Capture the cell that displays the provided text and extract its (X, Y) central coordinate. 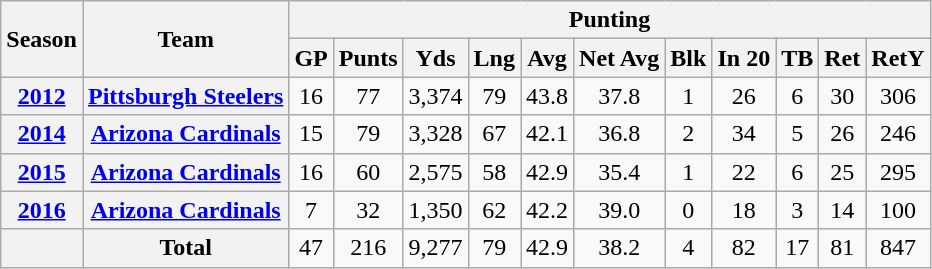
Avg (546, 58)
3,374 (436, 96)
847 (898, 248)
82 (744, 248)
39.0 (620, 210)
In 20 (744, 58)
30 (842, 96)
216 (368, 248)
60 (368, 172)
5 (798, 134)
Punting (610, 20)
62 (494, 210)
306 (898, 96)
34 (744, 134)
35.4 (620, 172)
77 (368, 96)
15 (311, 134)
3,328 (436, 134)
67 (494, 134)
Total (185, 248)
RetY (898, 58)
0 (688, 210)
36.8 (620, 134)
100 (898, 210)
14 (842, 210)
42.2 (546, 210)
25 (842, 172)
32 (368, 210)
18 (744, 210)
2,575 (436, 172)
GP (311, 58)
81 (842, 248)
47 (311, 248)
2012 (42, 96)
TB (798, 58)
58 (494, 172)
Season (42, 39)
3 (798, 210)
2016 (42, 210)
22 (744, 172)
9,277 (436, 248)
Team (185, 39)
17 (798, 248)
2014 (42, 134)
Net Avg (620, 58)
42.1 (546, 134)
4 (688, 248)
2015 (42, 172)
1,350 (436, 210)
7 (311, 210)
295 (898, 172)
43.8 (546, 96)
Ret (842, 58)
38.2 (620, 248)
2 (688, 134)
Blk (688, 58)
Punts (368, 58)
37.8 (620, 96)
Lng (494, 58)
Yds (436, 58)
246 (898, 134)
Pittsburgh Steelers (185, 96)
